Detect which cell encompasses the target text, then output its (x, y) center coordinate. 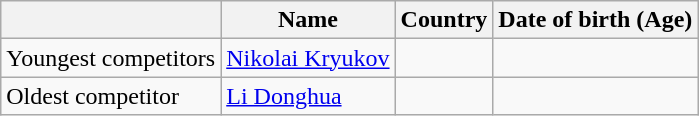
Oldest competitor (111, 96)
Country (444, 20)
Date of birth (Age) (596, 20)
Nikolai Kryukov (308, 58)
Youngest competitors (111, 58)
Li Donghua (308, 96)
Name (308, 20)
